For the text-containing cell, return its midpoint in [x, y] coordinate format. 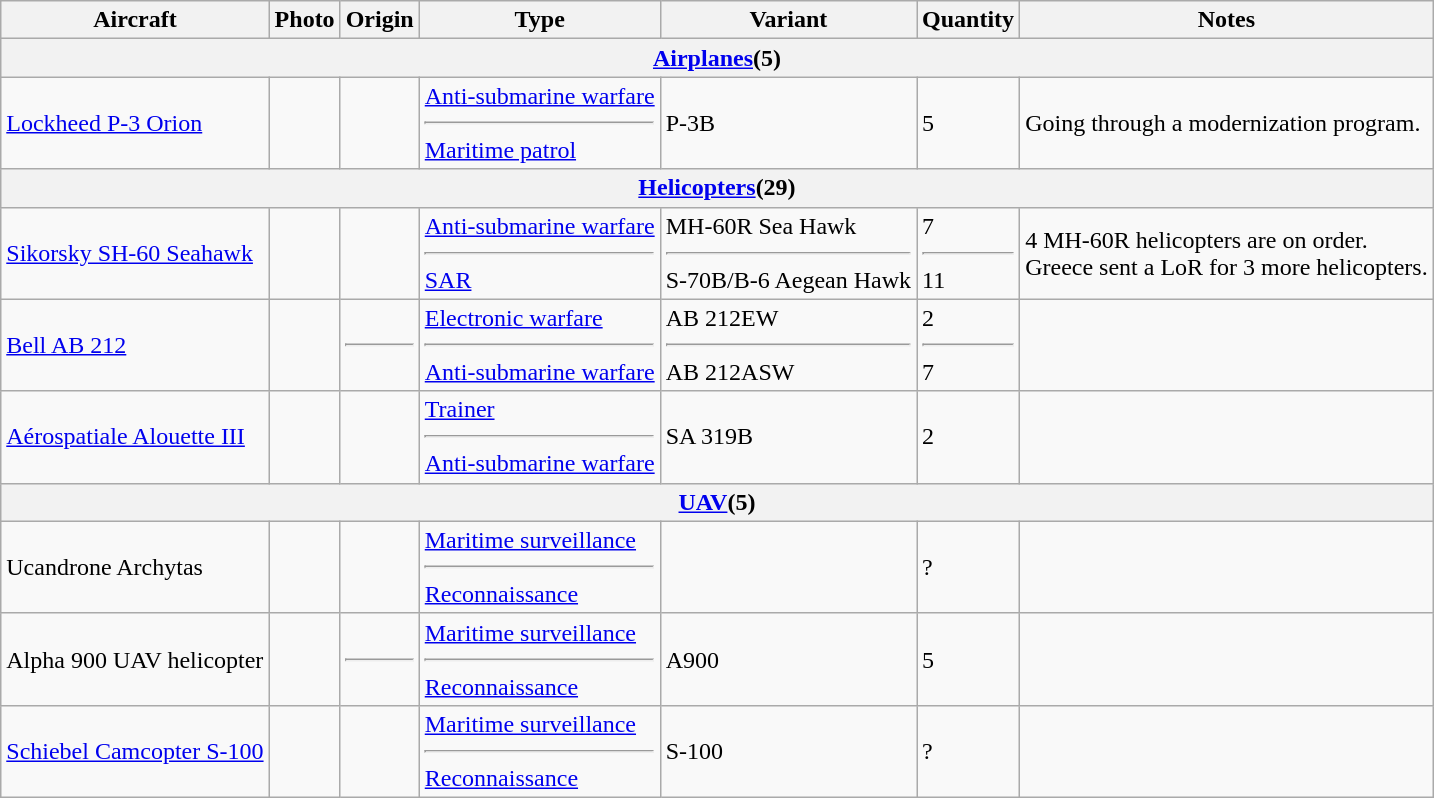
711 [968, 253]
Ucandrone Archytas [135, 567]
SA 319B [788, 437]
TrainerAnti-submarine warfare [540, 437]
Anti-submarine warfareSAR [540, 253]
S-100 [788, 751]
Going through a modernization program. [1227, 123]
Aircraft [135, 20]
MH-60R Sea HawkS-70Β/B-6 Aegean Hawk [788, 253]
27 [968, 345]
Type [540, 20]
Schiebel Camcopter S-100 [135, 751]
Lockheed P-3 Orion [135, 123]
Anti-submarine warfareMaritime patrol [540, 123]
UAV(5) [717, 502]
Airplanes(5) [717, 58]
Electronic warfareAnti-submarine warfare [540, 345]
Aérospatiale Alouette III [135, 437]
A900 [788, 659]
AB 212EWAB 212ASW [788, 345]
Alpha 900 UAV helicopter [135, 659]
2 [968, 437]
4 MH-60R helicopters are on order.Greece sent a LoR for 3 more helicopters. [1227, 253]
Sikorsky SH-60 Seahawk [135, 253]
Helicopters(29) [717, 188]
P-3B [788, 123]
Quantity [968, 20]
Notes [1227, 20]
Variant [788, 20]
Origin [380, 20]
Photo [304, 20]
Bell AB 212 [135, 345]
